From the cell containing the given text, extract its center point as (x, y) coordinate. 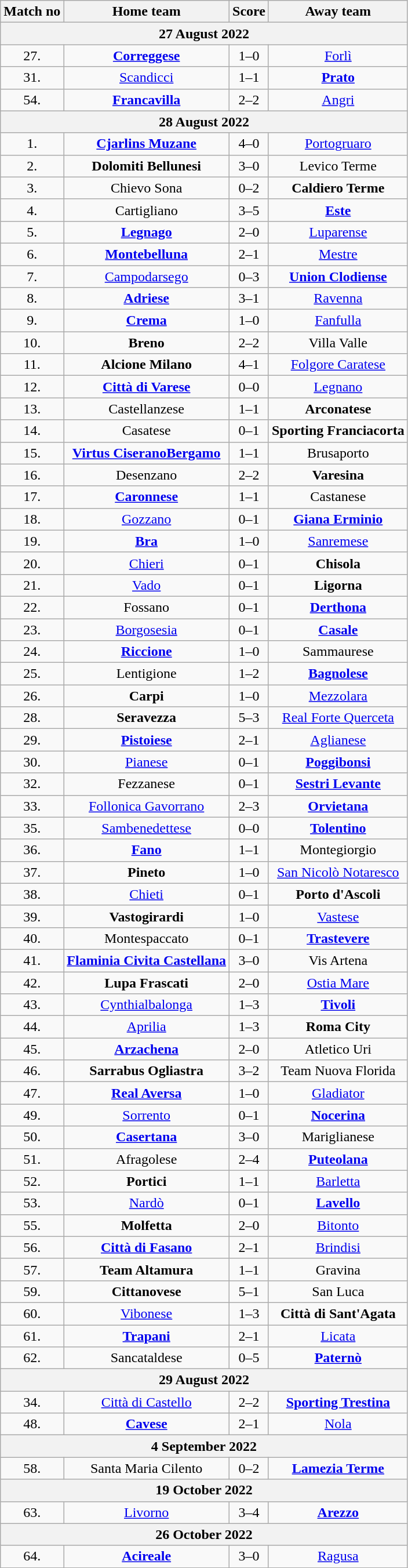
Vastogirardi (147, 916)
33. (32, 806)
14. (32, 431)
4–1 (249, 365)
Mezzolara (338, 696)
Dolomiti Bellunesi (147, 166)
3. (32, 188)
Città di Sant'Agata (338, 1313)
Brusaporto (338, 453)
Arzachena (147, 1049)
Atletico Uri (338, 1049)
6. (32, 254)
Cjarlins Muzane (147, 144)
23. (32, 629)
Sammaurese (338, 652)
Real Aversa (147, 1093)
Virtus CiseranoBergamo (147, 453)
41. (32, 960)
Riccione (147, 652)
29. (32, 740)
Bagnolese (338, 674)
Lentigione (147, 674)
Città di Varese (147, 387)
3–1 (249, 299)
34. (32, 1402)
Pistoiese (147, 740)
Cartigliano (147, 210)
54. (32, 100)
Poggibonsi (338, 762)
Portogruaro (338, 144)
Match no (32, 12)
56. (32, 1247)
Derthona (338, 607)
Campodarsego (147, 277)
22. (32, 607)
Paternò (338, 1358)
Puteolana (338, 1159)
Livorno (147, 1512)
Chievo Sona (147, 188)
Real Forte Querceta (338, 718)
Pineto (147, 872)
Sporting Franciacorta (338, 431)
Pianese (147, 762)
Tivoli (338, 1005)
4–0 (249, 144)
Santa Maria Cilento (147, 1468)
39. (32, 916)
Casale (338, 629)
Giana Erminio (338, 519)
Sanremese (338, 541)
38. (32, 894)
2. (32, 166)
Legnago (147, 232)
Porto d'Ascoli (338, 894)
Sorrento (147, 1115)
Nocerina (338, 1115)
43. (32, 1005)
24. (32, 652)
26. (32, 696)
59. (32, 1291)
26 October 2022 (204, 1534)
8. (32, 299)
Chieri (147, 563)
Vado (147, 585)
Forlì (338, 56)
28. (32, 718)
Città di Castello (147, 1402)
42. (32, 983)
Borgosesia (147, 629)
Tolentino (338, 828)
Cavese (147, 1424)
Caronnese (147, 497)
Bra (147, 541)
Portici (147, 1181)
Legnano (338, 387)
Aprilia (147, 1027)
21. (32, 585)
Vis Artena (338, 960)
30. (32, 762)
36. (32, 850)
Barletta (338, 1181)
19 October 2022 (204, 1490)
Afragolese (147, 1159)
Montespaccato (147, 938)
Caldiero Terme (338, 188)
Follonica Gavorrano (147, 806)
1–2 (249, 674)
Bitonto (338, 1225)
17. (32, 497)
45. (32, 1049)
Sancataldese (147, 1358)
3–2 (249, 1071)
Roma City (338, 1027)
Union Clodiense (338, 277)
1. (32, 144)
5–3 (249, 718)
Fossano (147, 607)
Trastevere (338, 938)
61. (32, 1335)
4 September 2022 (204, 1446)
Away team (338, 12)
Sambenedettese (147, 828)
Casatese (147, 431)
29 August 2022 (204, 1380)
Varesina (338, 475)
Città di Fasano (147, 1247)
Folgore Caratese (338, 365)
Ostia Mare (338, 983)
2–4 (249, 1159)
18. (32, 519)
Home team (147, 12)
Vibonese (147, 1313)
San Luca (338, 1291)
Ravenna (338, 299)
Cynthialbalonga (147, 1005)
40. (32, 938)
Ragusa (338, 1556)
64. (32, 1556)
46. (32, 1071)
3–5 (249, 210)
Luparense (338, 232)
Licata (338, 1335)
9. (32, 321)
5–1 (249, 1291)
0–5 (249, 1358)
16. (32, 475)
Sporting Trestina (338, 1402)
27. (32, 56)
57. (32, 1269)
37. (32, 872)
49. (32, 1115)
10. (32, 343)
25. (32, 674)
5. (32, 232)
Cittanovese (147, 1291)
Gozzano (147, 519)
Lamezia Terme (338, 1468)
53. (32, 1203)
Desenzano (147, 475)
48. (32, 1424)
Score (249, 12)
Sestri Levante (338, 784)
Scandicci (147, 78)
50. (32, 1137)
52. (32, 1181)
Levico Terme (338, 166)
Sarrabus Ogliastra (147, 1071)
62. (32, 1358)
Molfetta (147, 1225)
Breno (147, 343)
20. (32, 563)
Este (338, 210)
Villa Valle (338, 343)
Adriese (147, 299)
Castellanzese (147, 409)
Arconatese (338, 409)
28 August 2022 (204, 122)
Fano (147, 850)
12. (32, 387)
Chieti (147, 894)
Carpi (147, 696)
Orvietana (338, 806)
7. (32, 277)
Casertana (147, 1137)
Castanese (338, 497)
Vastese (338, 916)
35. (32, 828)
Crema (147, 321)
13. (32, 409)
63. (32, 1512)
55. (32, 1225)
47. (32, 1093)
Gladiator (338, 1093)
19. (32, 541)
0–3 (249, 277)
4. (32, 210)
11. (32, 365)
Lavello (338, 1203)
27 August 2022 (204, 34)
Mestre (338, 254)
Alcione Milano (147, 365)
2–3 (249, 806)
Aglianese (338, 740)
15. (32, 453)
Lupa Frascati (147, 983)
Arezzo (338, 1512)
Angri (338, 100)
Mariglianese (338, 1137)
Fanfulla (338, 321)
Montebelluna (147, 254)
31. (32, 78)
Prato (338, 78)
Correggese (147, 56)
Montegiorgio (338, 850)
Nola (338, 1424)
Seravezza (147, 718)
Trapani (147, 1335)
Flaminia Civita Castellana (147, 960)
Chisola (338, 563)
Acireale (147, 1556)
51. (32, 1159)
San Nicolò Notaresco (338, 872)
Gravina (338, 1269)
60. (32, 1313)
44. (32, 1027)
Nardò (147, 1203)
Team Nuova Florida (338, 1071)
Team Altamura (147, 1269)
58. (32, 1468)
Ligorna (338, 585)
Brindisi (338, 1247)
32. (32, 784)
Fezzanese (147, 784)
Francavilla (147, 100)
3–4 (249, 1512)
